Output the [X, Y] coordinate of the center of the cell containing the given text.  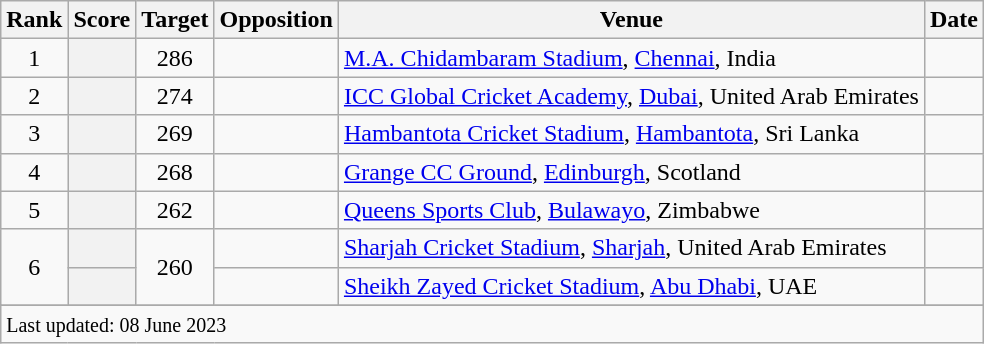
6 [34, 267]
Opposition [276, 20]
274 [175, 96]
Grange CC Ground, Edinburgh, Scotland [631, 172]
262 [175, 210]
1 [34, 58]
Sharjah Cricket Stadium, Sharjah, United Arab Emirates [631, 248]
286 [175, 58]
260 [175, 267]
269 [175, 134]
Venue [631, 20]
268 [175, 172]
ICC Global Cricket Academy, Dubai, United Arab Emirates [631, 96]
Queens Sports Club, Bulawayo, Zimbabwe [631, 210]
Target [175, 20]
Hambantota Cricket Stadium, Hambantota, Sri Lanka [631, 134]
3 [34, 134]
Rank [34, 20]
4 [34, 172]
5 [34, 210]
Date [954, 20]
Last updated: 08 June 2023 [492, 324]
2 [34, 96]
Sheikh Zayed Cricket Stadium, Abu Dhabi, UAE [631, 286]
M.A. Chidambaram Stadium, Chennai, India [631, 58]
Score [102, 20]
